Extract the [x, y] coordinate from the center of the cell holding the provided text.  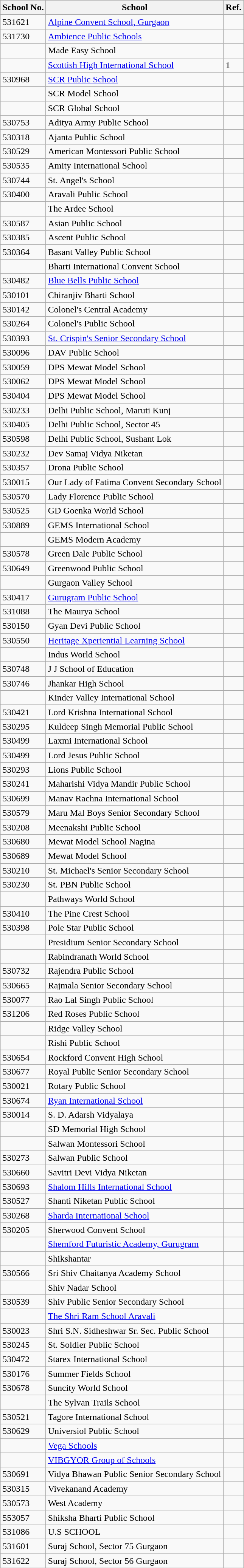
Shiv Public Senior Secondary School [135, 1302]
Heritage Xperiential Learning School [135, 640]
Savitri Devi Vidya Niketan [135, 1172]
Green Dale Public School [135, 554]
Colonel's Central Academy [135, 309]
VIBGYOR Group of Schools [135, 1460]
Pathways World School [135, 899]
St. Soldier Public School [135, 1345]
Tagore International School [135, 1417]
The Shri Ram School Aravali [135, 1316]
530233 [23, 410]
530101 [23, 295]
Made Easy School [135, 51]
530732 [23, 971]
Ridge Valley School [135, 1028]
The Pine Crest School [135, 914]
Summer Fields School [135, 1374]
Ambience Public Schools [135, 36]
Gurugram Public School [135, 597]
Aravali Public School [135, 195]
Meenakshi Public School [135, 827]
530680 [23, 841]
530578 [23, 554]
Ajanta Public School [135, 137]
Royal Public Senior Secondary School [135, 1072]
530535 [23, 165]
Shalom Hills International School [135, 1187]
530059 [23, 367]
Lord Jesus Public School [135, 755]
Laxmi International School [135, 741]
Shri S.N. Sidheshwar Sr. Sec. Public School [135, 1330]
530693 [23, 1187]
530677 [23, 1072]
530889 [23, 525]
American Montessori Public School [135, 151]
Indus World School [135, 655]
Salwan Public School [135, 1158]
Aditya Army Public School [135, 122]
530968 [23, 79]
530295 [23, 727]
530364 [23, 252]
Jhankar High School [135, 683]
530573 [23, 1503]
530230 [23, 885]
530744 [23, 180]
Rishi Public School [135, 1043]
GEMS Modern Academy [135, 540]
Vidya Bhawan Public Senior Secondary School [135, 1474]
530268 [23, 1215]
The Ardee School [135, 209]
531621 [23, 22]
U.S SCHOOL [135, 1532]
Colonel's Public School [135, 324]
530241 [23, 784]
S. D. Adarsh Vidyalaya [135, 1115]
530678 [23, 1388]
West Academy [135, 1503]
Sherwood Convent School [135, 1230]
531622 [23, 1561]
530385 [23, 238]
530398 [23, 928]
Shikshantar [135, 1259]
Manav Rachna International School [135, 798]
Pole Star Public School [135, 928]
1 [234, 65]
530150 [23, 626]
GEMS International School [135, 525]
530357 [23, 468]
Shiv Nadar School [135, 1287]
530598 [23, 439]
530660 [23, 1172]
Amity International School [135, 165]
GD Goenka World School [135, 511]
St. PBN Public School [135, 885]
Lions Public School [135, 770]
530318 [23, 137]
530208 [23, 827]
Shanti Niketan Public School [135, 1201]
Greenwood Public School [135, 568]
Shemford Futuristic Academy, Gurugram [135, 1244]
Kinder Valley International School [135, 698]
School No. [23, 8]
530232 [23, 453]
530264 [23, 324]
530753 [23, 122]
530674 [23, 1101]
530587 [23, 223]
SCR Model School [135, 94]
530176 [23, 1374]
530023 [23, 1330]
530482 [23, 281]
530691 [23, 1474]
Delhi Public School, Sector 45 [135, 425]
Dev Samaj Vidya Niketan [135, 453]
Vega Schools [135, 1446]
531206 [23, 1014]
530142 [23, 309]
531088 [23, 611]
St. Crispin's Senior Secondary School [135, 338]
530525 [23, 511]
530527 [23, 1201]
530529 [23, 151]
Alpine Convent School, Gurgaon [135, 22]
SCR Public School [135, 79]
530665 [23, 985]
Rotary Public School [135, 1086]
J J School of Education [135, 669]
Presidium Senior Secondary School [135, 942]
DAV Public School [135, 353]
531086 [23, 1532]
530746 [23, 683]
531601 [23, 1546]
530550 [23, 640]
530021 [23, 1086]
530699 [23, 798]
Rockford Convent High School [135, 1057]
530472 [23, 1359]
Sharda International School [135, 1215]
Lord Krishna International School [135, 712]
530579 [23, 813]
530077 [23, 1000]
530245 [23, 1345]
St. Michael's Senior Secondary School [135, 870]
School [135, 8]
531730 [23, 36]
Sri Shiv Chaitanya Academy School [135, 1273]
Scottish High International School [135, 65]
Suraj School, Sector 75 Gurgaon [135, 1546]
530015 [23, 482]
Red Roses Public School [135, 1014]
530393 [23, 338]
530273 [23, 1158]
Rajendra Public School [135, 971]
530014 [23, 1115]
Gurgaon Valley School [135, 583]
Rajmala Senior Secondary School [135, 985]
530410 [23, 914]
Our Lady of Fatima Convent Secondary School [135, 482]
Mewat Model School Nagina [135, 841]
The Sylvan Trails School [135, 1403]
530649 [23, 568]
Basant Valley Public School [135, 252]
Universiol Public School [135, 1431]
Lady Florence Public School [135, 496]
530629 [23, 1431]
Suncity World School [135, 1388]
St. Angel's School [135, 180]
Maru Mal Boys Senior Secondary School [135, 813]
Suraj School, Sector 56 Gurgaon [135, 1561]
Ref. [234, 8]
Rabindranath World School [135, 957]
Bharti International Convent School [135, 266]
Rao Lal Singh Public School [135, 1000]
530539 [23, 1302]
Chiranjiv Bharti School [135, 295]
530748 [23, 669]
530062 [23, 381]
Delhi Public School, Sushant Lok [135, 439]
530689 [23, 856]
SD Memorial High School [135, 1129]
530570 [23, 496]
Kuldeep Singh Memorial Public School [135, 727]
Starex International School [135, 1359]
530404 [23, 396]
The Maurya School [135, 611]
530096 [23, 353]
530405 [23, 425]
Ryan International School [135, 1101]
530654 [23, 1057]
Delhi Public School, Maruti Kunj [135, 410]
530521 [23, 1417]
Gyan Devi Public School [135, 626]
530421 [23, 712]
Vivekanand Academy [135, 1489]
530205 [23, 1230]
Salwan Montessori School [135, 1144]
Ascent Public School [135, 238]
SCR Global School [135, 108]
530293 [23, 770]
Drona Public School [135, 468]
Asian Public School [135, 223]
530566 [23, 1273]
530417 [23, 597]
Maharishi Vidya Mandir Public School [135, 784]
553057 [23, 1517]
530400 [23, 195]
530210 [23, 870]
Blue Bells Public School [135, 281]
Shiksha Bharti Public School [135, 1517]
530315 [23, 1489]
Mewat Model School [135, 856]
